From the cell containing the given text, extract its center point as (x, y) coordinate. 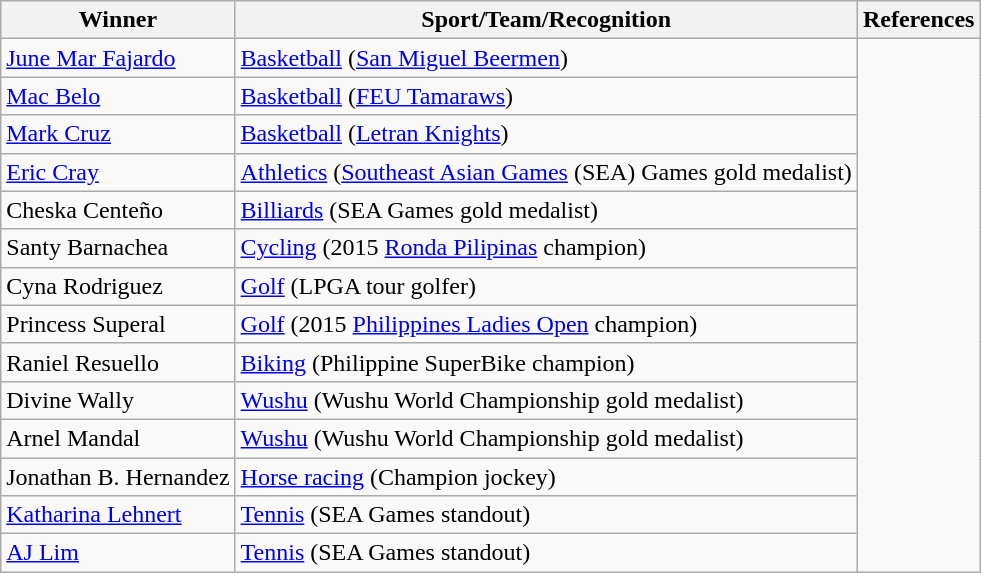
Cyna Rodriguez (118, 286)
Cheska Centeño (118, 210)
Biking (Philippine SuperBike champion) (546, 362)
Raniel Resuello (118, 362)
Golf (2015 Philippines Ladies Open champion) (546, 324)
Divine Wally (118, 400)
Katharina Lehnert (118, 515)
Golf (LPGA tour golfer) (546, 286)
References (918, 20)
Athletics (Southeast Asian Games (SEA) Games gold medalist) (546, 172)
Horse racing (Champion jockey) (546, 477)
Basketball (Letran Knights) (546, 134)
Billiards (SEA Games gold medalist) (546, 210)
June Mar Fajardo (118, 58)
Jonathan B. Hernandez (118, 477)
Mac Belo (118, 96)
Basketball (San Miguel Beermen) (546, 58)
Winner (118, 20)
Eric Cray (118, 172)
Cycling (2015 Ronda Pilipinas champion) (546, 248)
Mark Cruz (118, 134)
Arnel Mandal (118, 438)
Basketball (FEU Tamaraws) (546, 96)
Santy Barnachea (118, 248)
Sport/Team/Recognition (546, 20)
AJ Lim (118, 553)
Princess Superal (118, 324)
